Pinpoint the cell where the given text exists, returning its (x, y) midpoint coordinate. 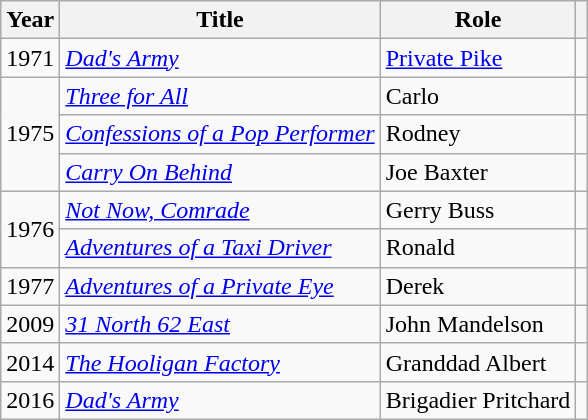
Title (220, 20)
1975 (30, 134)
31 North 62 East (220, 324)
Derek (478, 286)
Three for All (220, 96)
Gerry Buss (478, 210)
2009 (30, 324)
Carry On Behind (220, 172)
2016 (30, 400)
Granddad Albert (478, 362)
Rodney (478, 134)
Not Now, Comrade (220, 210)
1977 (30, 286)
Adventures of a Private Eye (220, 286)
Private Pike (478, 58)
Adventures of a Taxi Driver (220, 248)
1971 (30, 58)
Role (478, 20)
Joe Baxter (478, 172)
Confessions of a Pop Performer (220, 134)
The Hooligan Factory (220, 362)
Carlo (478, 96)
2014 (30, 362)
Year (30, 20)
John Mandelson (478, 324)
1976 (30, 229)
Brigadier Pritchard (478, 400)
Ronald (478, 248)
